From the cell containing the given text, extract its center point as [X, Y] coordinate. 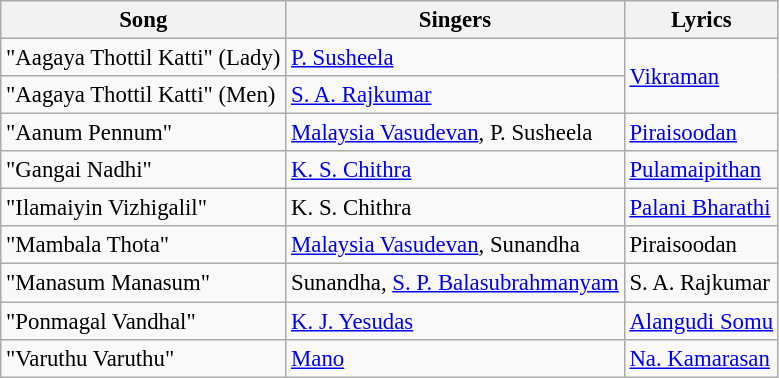
"Varuthu Varuthu" [144, 358]
Mano [455, 358]
"Aagaya Thottil Katti" (Men) [144, 95]
"Ponmagal Vandhal" [144, 321]
Palani Bharathi [701, 208]
"Aagaya Thottil Katti" (Lady) [144, 58]
P. Susheela [455, 58]
Sunandha, S. P. Balasubrahmanyam [455, 283]
Lyrics [701, 20]
Song [144, 20]
Singers [455, 20]
Pulamaipithan [701, 170]
"Gangai Nadhi" [144, 170]
Malaysia Vasudevan, Sunandha [455, 245]
"Manasum Manasum" [144, 283]
Malaysia Vasudevan, P. Susheela [455, 133]
Alangudi Somu [701, 321]
Vikraman [701, 76]
"Aanum Pennum" [144, 133]
"Ilamaiyin Vizhigalil" [144, 208]
K. J. Yesudas [455, 321]
"Mambala Thota" [144, 245]
Na. Kamarasan [701, 358]
